From the cell containing the given text, extract its center point as [X, Y] coordinate. 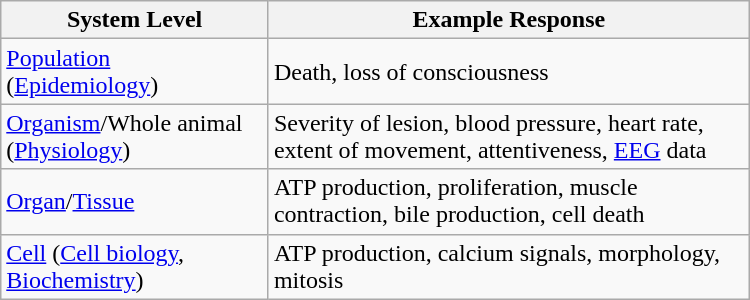
ATP production, proliferation, muscle contraction, bile production, cell death [508, 202]
System Level [135, 20]
Severity of lesion, blood pressure, heart rate, extent of movement, attentiveness, EEG data [508, 136]
Population (Epidemiology) [135, 72]
Organ/Tissue [135, 202]
Example Response [508, 20]
Cell (Cell biology, Biochemistry) [135, 266]
Death, loss of consciousness [508, 72]
ATP production, calcium signals, morphology, mitosis [508, 266]
Organism/Whole animal (Physiology) [135, 136]
